Return the (X, Y) coordinate for the center point of the cell that contains the specified text.  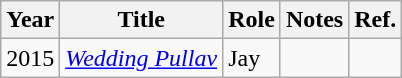
Wedding Pullav (142, 58)
2015 (30, 58)
Ref. (376, 20)
Title (142, 20)
Role (252, 20)
Jay (252, 58)
Year (30, 20)
Notes (314, 20)
